Detect which cell encompasses the target text, then output its [x, y] center coordinate. 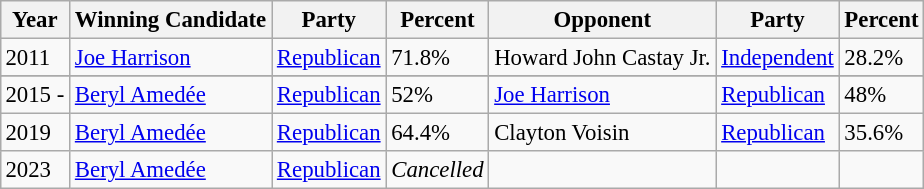
Opponent [602, 20]
Independent [778, 57]
Year [34, 20]
35.6% [882, 133]
2023 [34, 170]
71.8% [438, 57]
64.4% [438, 133]
52% [438, 95]
2019 [34, 133]
Clayton Voisin [602, 133]
48% [882, 95]
2015 - [34, 95]
Howard John Castay Jr. [602, 57]
28.2% [882, 57]
2011 [34, 57]
Cancelled [438, 170]
Winning Candidate [171, 20]
